Pinpoint the cell where the given text exists, returning its [x, y] midpoint coordinate. 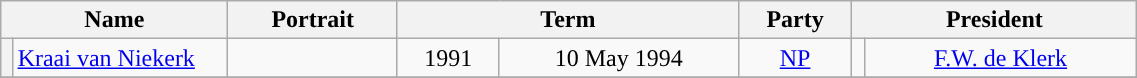
Portrait [313, 20]
Term [568, 20]
Kraai van Niekerk [120, 58]
NP [795, 58]
10 May 1994 [618, 58]
Name [114, 20]
F.W. de Klerk [1000, 58]
Party [795, 20]
1991 [448, 58]
President [994, 20]
